Find where the given text appears and provide that cell's center as [X, Y] coordinate. 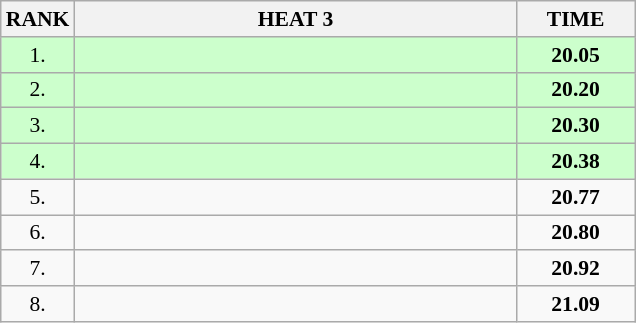
21.09 [576, 304]
5. [38, 197]
20.92 [576, 269]
20.38 [576, 162]
4. [38, 162]
20.80 [576, 233]
7. [38, 269]
20.77 [576, 197]
2. [38, 90]
8. [38, 304]
20.05 [576, 55]
RANK [38, 19]
20.30 [576, 126]
3. [38, 126]
6. [38, 233]
20.20 [576, 90]
HEAT 3 [295, 19]
TIME [576, 19]
1. [38, 55]
